Detect which cell encompasses the target text, then output its (X, Y) center coordinate. 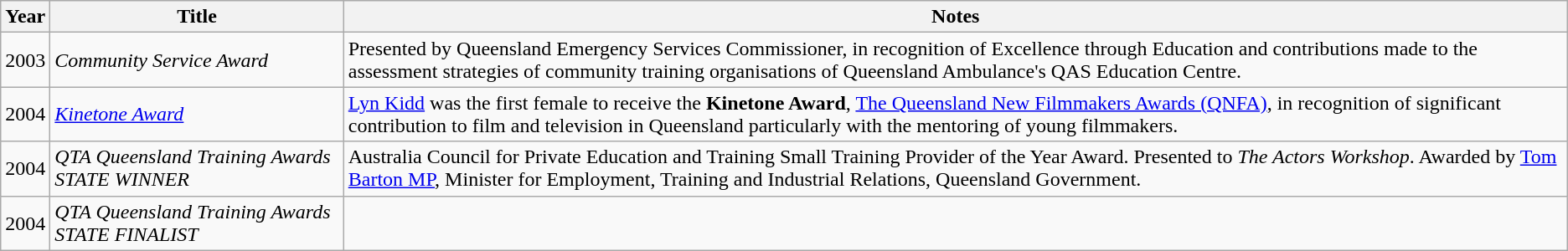
Year (25, 17)
QTA Queensland Training Awards STATE WINNER (197, 169)
Title (197, 17)
Kinetone Award (197, 114)
Notes (955, 17)
QTA Queensland Training Awards STATE FINALIST (197, 223)
2003 (25, 60)
Community Service Award (197, 60)
